Scan for the cell matching the given text and deliver its (x, y) coordinate at center. 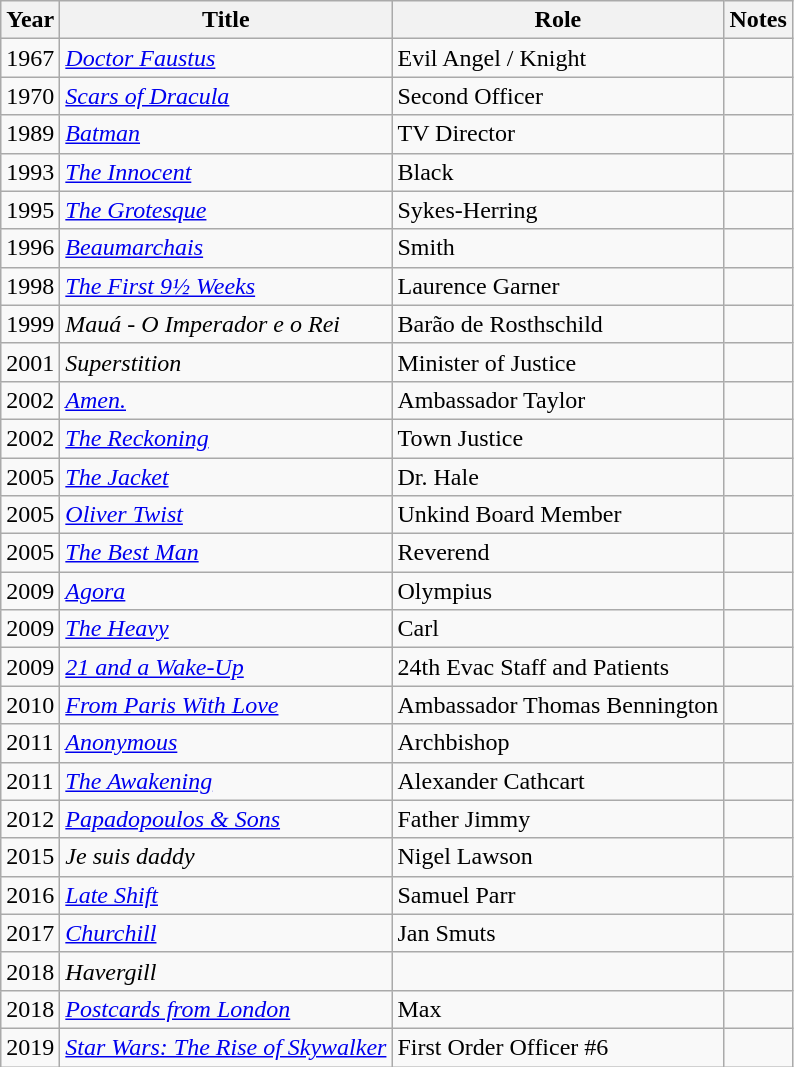
2019 (30, 1047)
Mauá - O Imperador e o Rei (226, 324)
Agora (226, 591)
2015 (30, 857)
1989 (30, 134)
Batman (226, 134)
Nigel Lawson (558, 857)
Black (558, 172)
Havergill (226, 971)
1967 (30, 58)
Beaumarchais (226, 248)
The Grotesque (226, 210)
1995 (30, 210)
Sykes-Herring (558, 210)
Oliver Twist (226, 515)
The Innocent (226, 172)
Max (558, 1009)
1996 (30, 248)
2001 (30, 362)
Reverend (558, 553)
Papadopoulos & Sons (226, 819)
Je suis daddy (226, 857)
Alexander Cathcart (558, 781)
Scars of Dracula (226, 96)
21 and a Wake-Up (226, 667)
The Jacket (226, 477)
Jan Smuts (558, 933)
Second Officer (558, 96)
1970 (30, 96)
Doctor Faustus (226, 58)
Carl (558, 629)
Unkind Board Member (558, 515)
Ambassador Taylor (558, 400)
Father Jimmy (558, 819)
Ambassador Thomas Bennington (558, 705)
Amen. (226, 400)
The First 9½ Weeks (226, 286)
2017 (30, 933)
Dr. Hale (558, 477)
The Awakening (226, 781)
2012 (30, 819)
The Heavy (226, 629)
Churchill (226, 933)
TV Director (558, 134)
Superstition (226, 362)
The Best Man (226, 553)
2016 (30, 895)
First Order Officer #6 (558, 1047)
24th Evac Staff and Patients (558, 667)
Year (30, 20)
1998 (30, 286)
Archbishop (558, 743)
Role (558, 20)
2010 (30, 705)
1999 (30, 324)
Minister of Justice (558, 362)
Barão de Rosthschild (558, 324)
Late Shift (226, 895)
Star Wars: The Rise of Skywalker (226, 1047)
Olympius (558, 591)
Town Justice (558, 438)
From Paris With Love (226, 705)
Laurence Garner (558, 286)
Evil Angel / Knight (558, 58)
Samuel Parr (558, 895)
Smith (558, 248)
Notes (758, 20)
Title (226, 20)
1993 (30, 172)
Anonymous (226, 743)
The Reckoning (226, 438)
Postcards from London (226, 1009)
